Return (X, Y) of the center of cell containing provided text 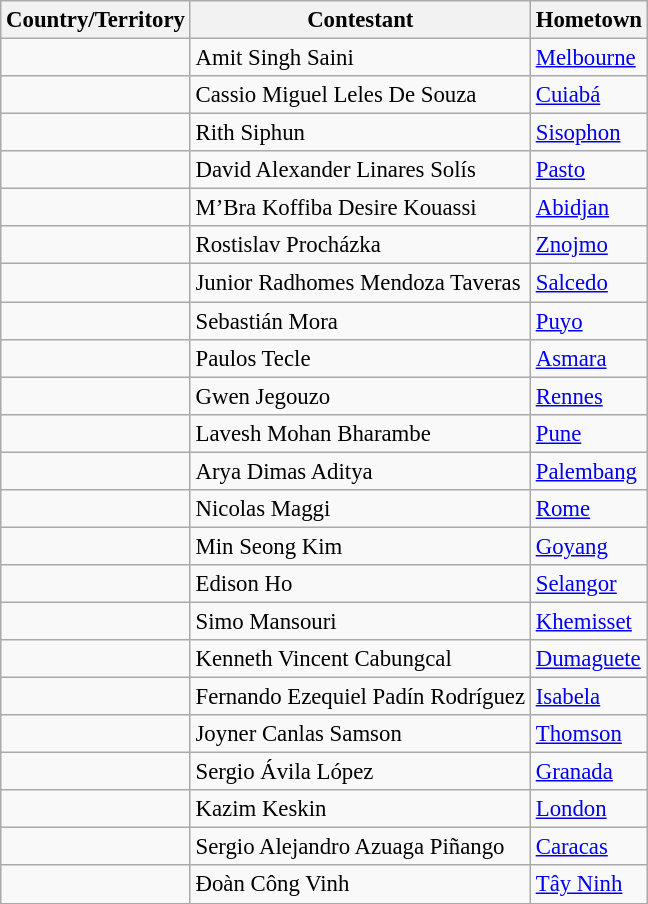
Puyo (588, 321)
Abidjan (588, 208)
Contestant (360, 20)
Cuiabá (588, 95)
Palembang (588, 471)
Joyner Canlas Samson (360, 734)
Pune (588, 433)
Rith Siphun (360, 133)
Lavesh Mohan Bharambe (360, 433)
Dumaguete (588, 659)
Isabela (588, 697)
Selangor (588, 584)
Đoàn Công Vinh (360, 885)
Nicolas Maggi (360, 509)
Tây Ninh (588, 885)
Khemisset (588, 621)
Thomson (588, 734)
Znojmo (588, 245)
Pasto (588, 170)
Sisophon (588, 133)
Kazim Keskin (360, 809)
Caracas (588, 847)
David Alexander Linares Solís (360, 170)
Hometown (588, 20)
Simo Mansouri (360, 621)
Rennes (588, 396)
Fernando Ezequiel Padín Rodríguez (360, 697)
Sergio Alejandro Azuaga Piñango (360, 847)
Amit Singh Saini (360, 58)
Min Seong Kim (360, 546)
Kenneth Vincent Cabungcal (360, 659)
Country/Territory (96, 20)
Melbourne (588, 58)
Rome (588, 509)
Sebastián Mora (360, 321)
Granada (588, 772)
Junior Radhomes Mendoza Taveras (360, 283)
Salcedo (588, 283)
Goyang (588, 546)
Asmara (588, 358)
Rostislav Procházka (360, 245)
Sergio Ávila López (360, 772)
Paulos Tecle (360, 358)
Cassio Miguel Leles De Souza (360, 95)
Edison Ho (360, 584)
M’Bra Koffiba Desire Kouassi (360, 208)
Arya Dimas Aditya (360, 471)
Gwen Jegouzo (360, 396)
London (588, 809)
